From the cell containing the given text, extract its center point as [X, Y] coordinate. 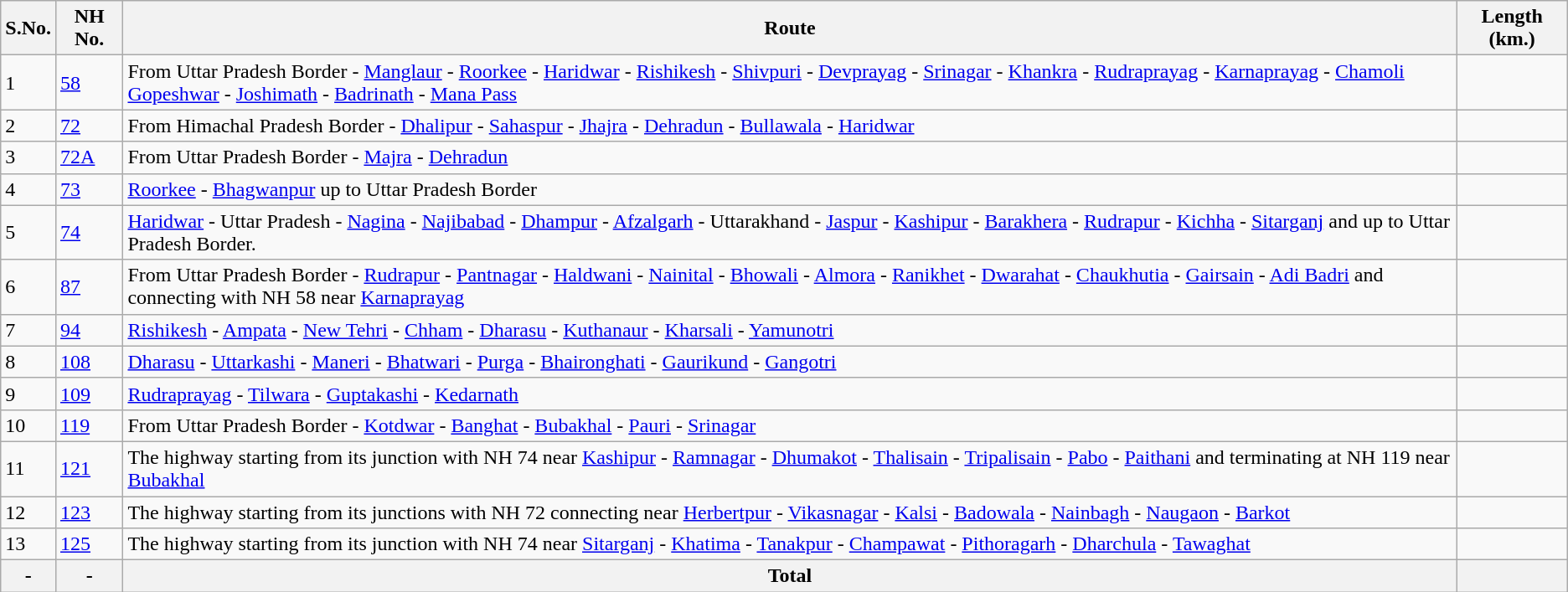
From Uttar Pradesh Border - Kotdwar - Banghat - Bubakhal - Pauri - Srinagar [790, 425]
NH No. [89, 28]
Roorkee - Bhagwanpur up to Uttar Pradesh Border [790, 189]
119 [89, 425]
4 [28, 189]
Route [790, 28]
13 [28, 544]
58 [89, 82]
73 [89, 189]
10 [28, 425]
1 [28, 82]
123 [89, 512]
109 [89, 394]
The highway starting from its junctions with NH 72 connecting near Herbertpur - Vikasnagar - Kalsi - Badowala - Nainbagh - Naugaon - Barkot [790, 512]
94 [89, 330]
72 [89, 126]
3 [28, 157]
From Himachal Pradesh Border - Dhalipur - Sahaspur - Jhajra - Dehradun - Bullawala - Haridwar [790, 126]
S.No. [28, 28]
87 [89, 286]
Total [790, 576]
The highway starting from its junction with NH 74 near Sitarganj - Khatima - Tanakpur - Champawat - Pithoragarh - Dharchula - Tawaghat [790, 544]
2 [28, 126]
7 [28, 330]
6 [28, 286]
Rudraprayag - Tilwara - Guptakashi - Kedarnath [790, 394]
8 [28, 362]
12 [28, 512]
From Uttar Pradesh Border - Majra - Dehradun [790, 157]
74 [89, 233]
108 [89, 362]
121 [89, 469]
Length (km.) [1512, 28]
11 [28, 469]
72A [89, 157]
Rishikesh - Ampata - New Tehri - Chham - Dharasu - Kuthanaur - Kharsali - Yamunotri [790, 330]
Dharasu - Uttarkashi - Maneri - Bhatwari - Purga - Bhaironghati - Gaurikund - Gangotri [790, 362]
5 [28, 233]
9 [28, 394]
125 [89, 544]
